Pinpoint the cell where the given text exists, returning its [x, y] midpoint coordinate. 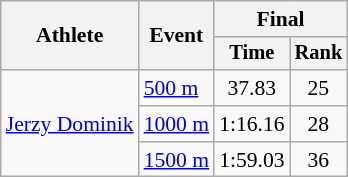
37.83 [252, 88]
25 [319, 88]
28 [319, 124]
Jerzy Dominik [70, 124]
Event [176, 36]
500 m [176, 88]
1000 m [176, 124]
Final [280, 19]
Time [252, 54]
Rank [319, 54]
1:16.16 [252, 124]
Athlete [70, 36]
